Find where the given text appears and provide that cell's center as [x, y] coordinate. 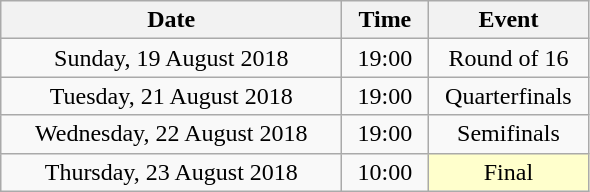
Quarterfinals [508, 96]
Event [508, 20]
Final [508, 172]
Thursday, 23 August 2018 [172, 172]
Wednesday, 22 August 2018 [172, 134]
Round of 16 [508, 58]
Semifinals [508, 134]
Date [172, 20]
Tuesday, 21 August 2018 [172, 96]
Sunday, 19 August 2018 [172, 58]
10:00 [385, 172]
Time [385, 20]
